From the cell containing the given text, extract its center point as (X, Y) coordinate. 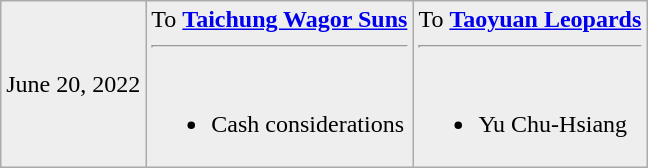
To Taoyuan LeopardsYu Chu-Hsiang (530, 84)
To Taichung Wagor SunsCash considerations (280, 84)
June 20, 2022 (74, 84)
